Provide the [x, y] coordinate of the cell's center where the given text is located.  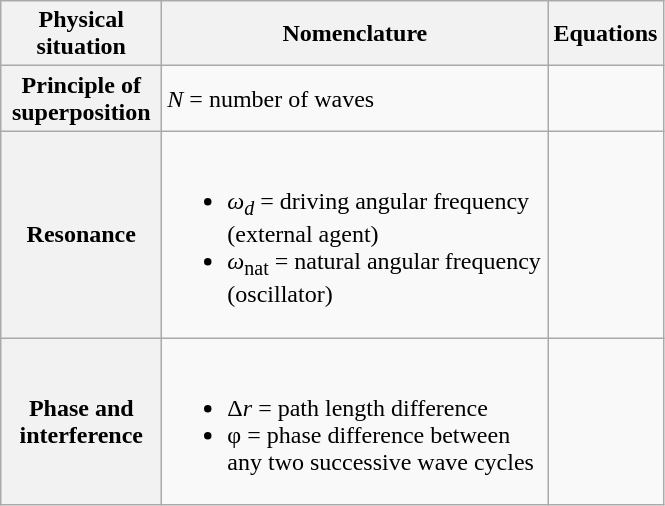
Physical situation [82, 34]
Equations [606, 34]
ωd = driving angular frequency (external agent)ωnat = natural angular frequency (oscillator) [355, 234]
Principle of superposition [82, 98]
N = number of waves [355, 98]
Δr = path length differenceφ = phase difference between any two successive wave cycles [355, 422]
Resonance [82, 234]
Nomenclature [355, 34]
Phase and interference [82, 422]
